Locate the cell with the specified text and output its (x, y) center coordinate. 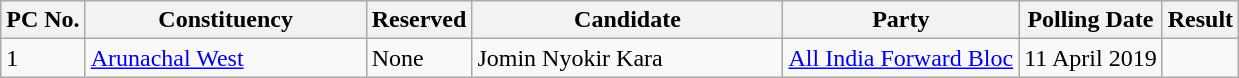
None (419, 58)
Result (1200, 20)
1 (43, 58)
PC No. (43, 20)
Polling Date (1091, 20)
11 April 2019 (1091, 58)
Party (901, 20)
All India Forward Bloc (901, 58)
Jomin Nyokir Kara (628, 58)
Constituency (226, 20)
Reserved (419, 20)
Candidate (628, 20)
Arunachal West (226, 58)
